Identify which cell holds the provided text, then report its (x, y) central coordinate. 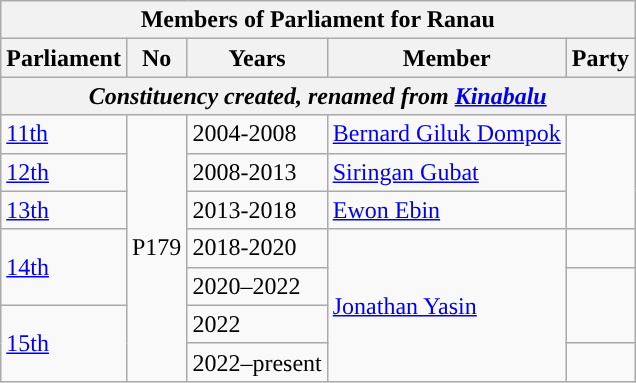
Siringan Gubat (446, 172)
2008-2013 (257, 172)
Member (446, 58)
Ewon Ebin (446, 210)
Jonathan Yasin (446, 305)
13th (64, 210)
Constituency created, renamed from Kinabalu (318, 96)
2022–present (257, 362)
P179 (156, 248)
Party (600, 58)
Bernard Giluk Dompok (446, 134)
2018-2020 (257, 248)
2013-2018 (257, 210)
14th (64, 267)
2022 (257, 324)
11th (64, 134)
Parliament (64, 58)
2004-2008 (257, 134)
12th (64, 172)
Members of Parliament for Ranau (318, 20)
No (156, 58)
2020–2022 (257, 286)
Years (257, 58)
15th (64, 343)
